Output the [X, Y] coordinate of the center of the cell containing the given text.  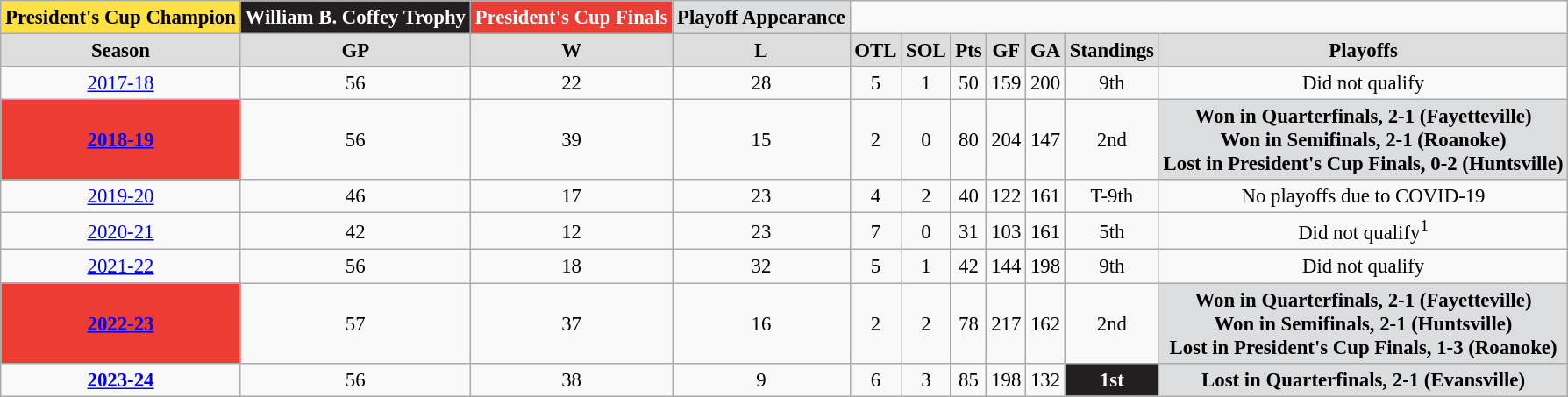
162 [1045, 323]
Playoffs [1363, 51]
85 [968, 379]
1st [1112, 379]
GA [1045, 51]
200 [1045, 83]
80 [968, 140]
28 [761, 83]
3 [926, 379]
2022-23 [121, 323]
SOL [926, 51]
President's Cup Champion [121, 18]
4 [875, 196]
159 [1007, 83]
President's Cup Finals [571, 18]
40 [968, 196]
OTL [875, 51]
2019-20 [121, 196]
144 [1007, 266]
9 [761, 379]
147 [1045, 140]
22 [571, 83]
37 [571, 323]
Pts [968, 51]
Won in Quarterfinals, 2-1 (Fayetteville)Won in Semifinals, 2-1 (Huntsville)Lost in President's Cup Finals, 1-3 (Roanoke) [1363, 323]
Playoff Appearance [761, 18]
6 [875, 379]
GP [355, 51]
T-9th [1112, 196]
No playoffs due to COVID-19 [1363, 196]
39 [571, 140]
50 [968, 83]
12 [571, 231]
2020-21 [121, 231]
2023-24 [121, 379]
103 [1007, 231]
W [571, 51]
204 [1007, 140]
132 [1045, 379]
18 [571, 266]
217 [1007, 323]
L [761, 51]
Season [121, 51]
Standings [1112, 51]
GF [1007, 51]
16 [761, 323]
Did not qualify1 [1363, 231]
31 [968, 231]
122 [1007, 196]
2018-19 [121, 140]
15 [761, 140]
46 [355, 196]
78 [968, 323]
32 [761, 266]
Won in Quarterfinals, 2-1 (Fayetteville)Won in Semifinals, 2-1 (Roanoke)Lost in President's Cup Finals, 0-2 (Huntsville) [1363, 140]
Lost in Quarterfinals, 2-1 (Evansville) [1363, 379]
57 [355, 323]
5th [1112, 231]
2017-18 [121, 83]
7 [875, 231]
2021-22 [121, 266]
38 [571, 379]
William B. Coffey Trophy [355, 18]
17 [571, 196]
